Scan for the cell matching the given text and deliver its (x, y) coordinate at center. 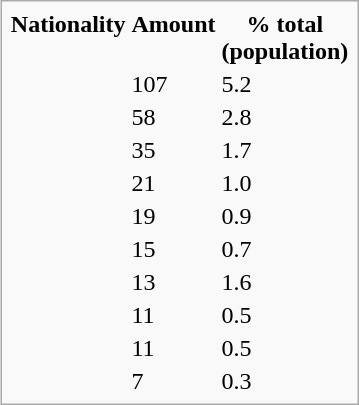
107 (174, 84)
5.2 (285, 84)
% total(population) (285, 38)
Nationality (68, 38)
35 (174, 150)
7 (174, 381)
1.6 (285, 282)
0.9 (285, 216)
0.7 (285, 249)
58 (174, 117)
13 (174, 282)
1.0 (285, 183)
Amount (174, 38)
15 (174, 249)
1.7 (285, 150)
0.3 (285, 381)
21 (174, 183)
19 (174, 216)
2.8 (285, 117)
